Scan for the cell matching the given text and deliver its [x, y] coordinate at center. 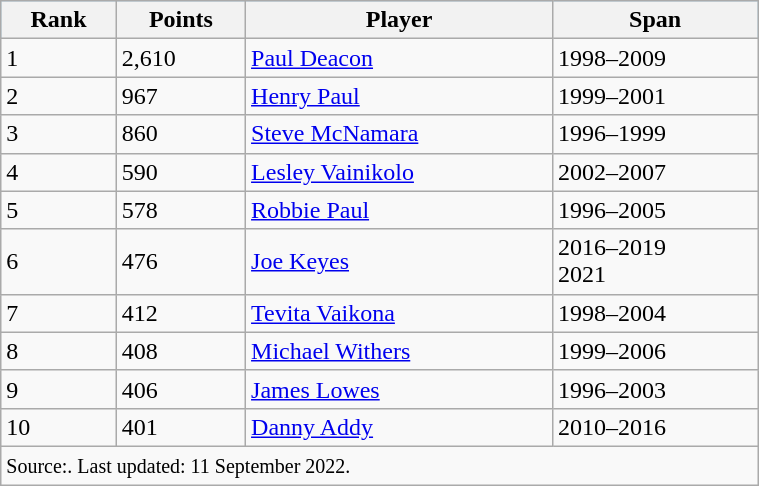
Henry Paul [400, 96]
967 [180, 96]
590 [180, 172]
Lesley Vainikolo [400, 172]
408 [180, 351]
1999–2001 [656, 96]
2010–2016 [656, 427]
1999–2006 [656, 351]
10 [59, 427]
2002–2007 [656, 172]
Danny Addy [400, 427]
1996–1999 [656, 134]
406 [180, 389]
3 [59, 134]
Tevita Vaikona [400, 313]
Points [180, 20]
9 [59, 389]
476 [180, 262]
Player [400, 20]
2016–2019 2021 [656, 262]
Rank [59, 20]
1996–2005 [656, 210]
Robbie Paul [400, 210]
860 [180, 134]
4 [59, 172]
8 [59, 351]
1998–2009 [656, 58]
Steve McNamara [400, 134]
Source:. Last updated: 11 September 2022. [380, 465]
1 [59, 58]
578 [180, 210]
5 [59, 210]
1996–2003 [656, 389]
2 [59, 96]
412 [180, 313]
Span [656, 20]
1998–2004 [656, 313]
Joe Keyes [400, 262]
James Lowes [400, 389]
7 [59, 313]
Michael Withers [400, 351]
6 [59, 262]
2,610 [180, 58]
Paul Deacon [400, 58]
401 [180, 427]
